Scan for the cell matching the given text and deliver its (X, Y) coordinate at center. 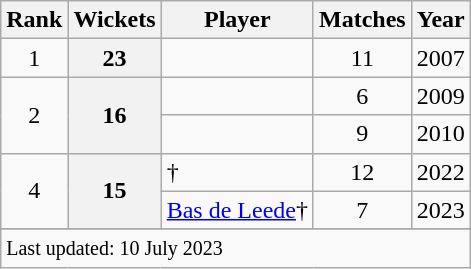
Wickets (114, 20)
2009 (440, 96)
7 (362, 210)
9 (362, 134)
2022 (440, 172)
1 (34, 58)
2010 (440, 134)
Year (440, 20)
Bas de Leede† (237, 210)
Player (237, 20)
2007 (440, 58)
11 (362, 58)
23 (114, 58)
Last updated: 10 July 2023 (236, 248)
16 (114, 115)
2023 (440, 210)
6 (362, 96)
Matches (362, 20)
12 (362, 172)
4 (34, 191)
15 (114, 191)
† (237, 172)
Rank (34, 20)
2 (34, 115)
